Determine the (x, y) coordinate at the center of the cell enclosing the given text.  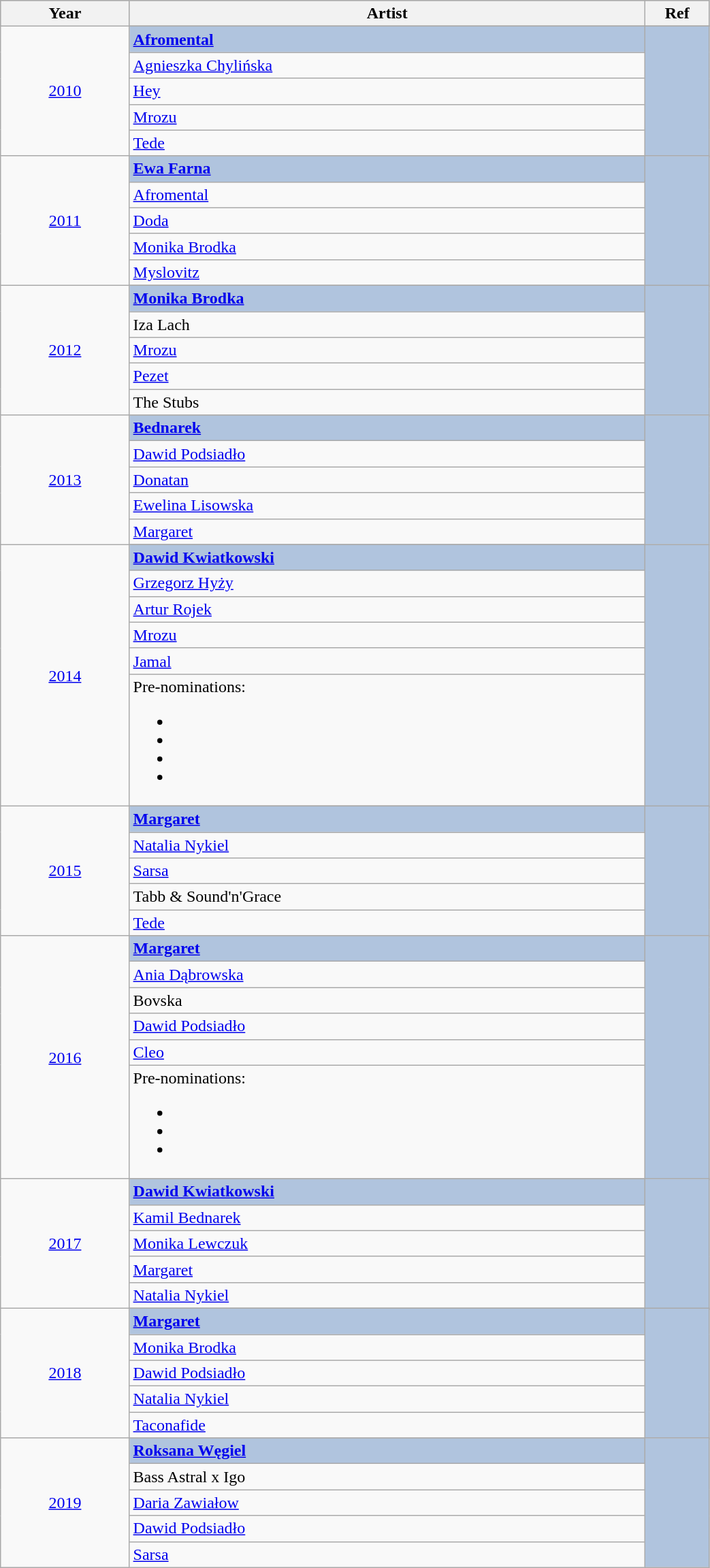
Cleo (387, 1052)
2019 (65, 1503)
Daria Zawiałow (387, 1503)
2017 (65, 1243)
Iza Lach (387, 325)
Ania Dąbrowska (387, 975)
Ref (677, 14)
Bass Astral x Igo (387, 1477)
Roksana Węgiel (387, 1451)
Doda (387, 220)
Monika Lewczuk (387, 1243)
Hey (387, 91)
2010 (65, 91)
Grzegorz Hyży (387, 583)
The Stubs (387, 402)
2012 (65, 350)
Tabb & Sound'n'Grace (387, 897)
2014 (65, 675)
2015 (65, 870)
2013 (65, 480)
Artist (387, 14)
Pezet (387, 376)
2016 (65, 1058)
Ewelina Lisowska (387, 506)
Taconafide (387, 1425)
Ewa Farna (387, 169)
Artur Rojek (387, 609)
Kamil Bednarek (387, 1218)
Donatan (387, 480)
Year (65, 14)
Jamal (387, 661)
2011 (65, 220)
2018 (65, 1373)
Bovska (387, 1000)
Bednarek (387, 428)
Agnieszka Chylińska (387, 65)
Myslovitz (387, 272)
